Scan for the cell matching the given text and deliver its (X, Y) coordinate at center. 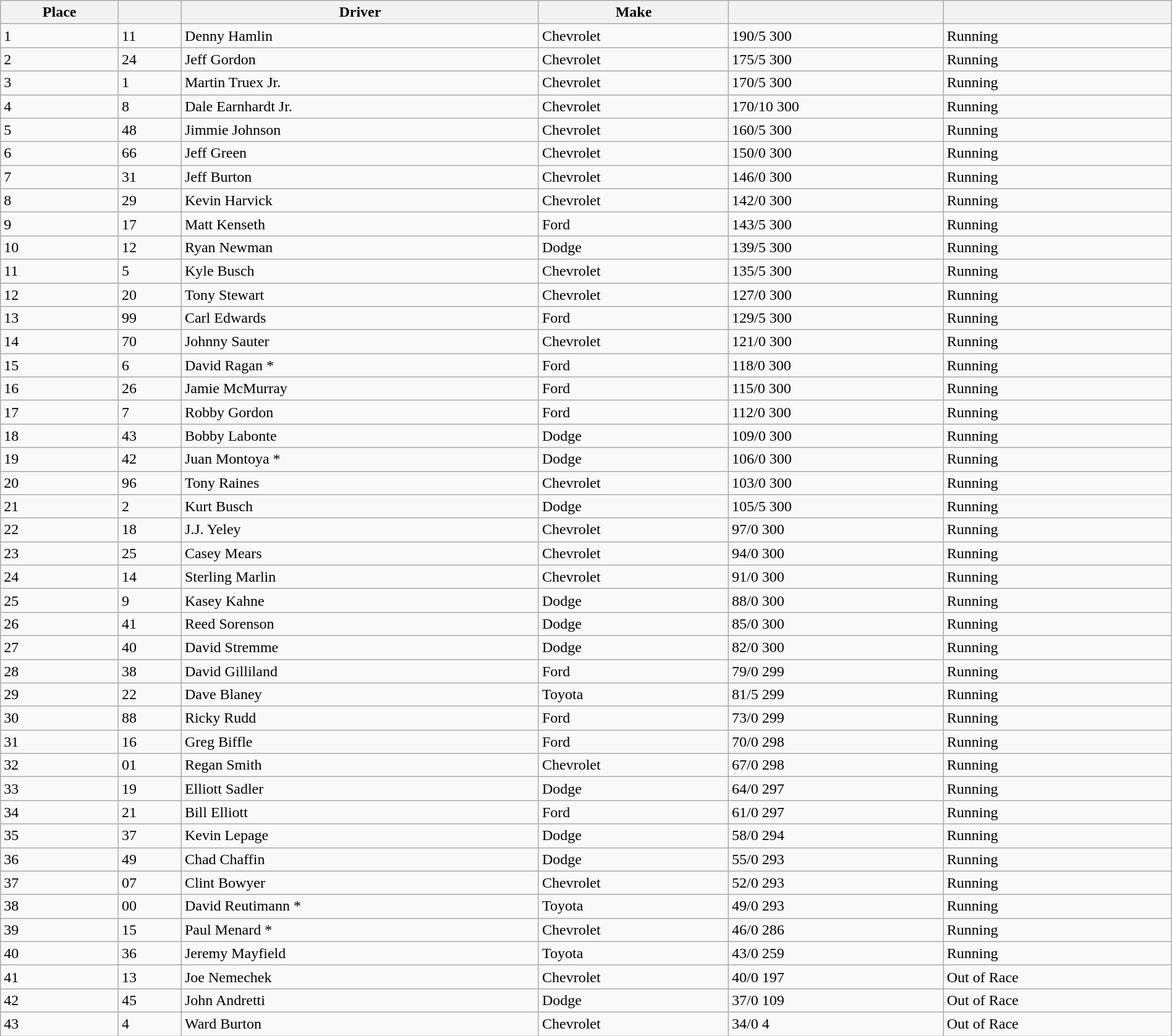
Dave Blaney (360, 695)
David Stremme (360, 647)
170/5 300 (836, 83)
37/0 109 (836, 1000)
Bill Elliott (360, 812)
Paul Menard * (360, 930)
Joe Nemechek (360, 977)
Casey Mears (360, 553)
48 (150, 130)
142/0 300 (836, 200)
Kyle Busch (360, 271)
28 (59, 671)
139/5 300 (836, 247)
10 (59, 247)
103/0 300 (836, 483)
Ryan Newman (360, 247)
73/0 299 (836, 718)
82/0 300 (836, 647)
32 (59, 765)
170/10 300 (836, 106)
66 (150, 153)
Clint Bowyer (360, 883)
Robby Gordon (360, 412)
96 (150, 483)
35 (59, 836)
94/0 300 (836, 553)
52/0 293 (836, 883)
105/5 300 (836, 506)
143/5 300 (836, 224)
88 (150, 718)
127/0 300 (836, 295)
61/0 297 (836, 812)
Martin Truex Jr. (360, 83)
Regan Smith (360, 765)
Tony Raines (360, 483)
79/0 299 (836, 671)
88/0 300 (836, 600)
27 (59, 647)
Tony Stewart (360, 295)
Kasey Kahne (360, 600)
23 (59, 553)
Elliott Sadler (360, 789)
49 (150, 859)
109/0 300 (836, 436)
46/0 286 (836, 930)
Sterling Marlin (360, 577)
34 (59, 812)
49/0 293 (836, 906)
Dale Earnhardt Jr. (360, 106)
97/0 300 (836, 530)
Ricky Rudd (360, 718)
Chad Chaffin (360, 859)
David Gilliland (360, 671)
Jeff Green (360, 153)
Jeff Burton (360, 177)
Jeremy Mayfield (360, 953)
115/0 300 (836, 389)
Ward Burton (360, 1024)
118/0 300 (836, 365)
Kevin Lepage (360, 836)
190/5 300 (836, 36)
Make (633, 12)
70/0 298 (836, 742)
150/0 300 (836, 153)
70 (150, 342)
33 (59, 789)
3 (59, 83)
135/5 300 (836, 271)
Kurt Busch (360, 506)
67/0 298 (836, 765)
64/0 297 (836, 789)
Jimmie Johnson (360, 130)
81/5 299 (836, 695)
Kevin Harvick (360, 200)
85/0 300 (836, 624)
146/0 300 (836, 177)
Jamie McMurray (360, 389)
Carl Edwards (360, 318)
45 (150, 1000)
39 (59, 930)
40/0 197 (836, 977)
Driver (360, 12)
121/0 300 (836, 342)
160/5 300 (836, 130)
John Andretti (360, 1000)
00 (150, 906)
91/0 300 (836, 577)
Bobby Labonte (360, 436)
58/0 294 (836, 836)
Denny Hamlin (360, 36)
Greg Biffle (360, 742)
David Reutimann * (360, 906)
07 (150, 883)
129/5 300 (836, 318)
J.J. Yeley (360, 530)
55/0 293 (836, 859)
175/5 300 (836, 59)
Juan Montoya * (360, 459)
01 (150, 765)
30 (59, 718)
Place (59, 12)
106/0 300 (836, 459)
43/0 259 (836, 953)
112/0 300 (836, 412)
99 (150, 318)
34/0 4 (836, 1024)
Johnny Sauter (360, 342)
Reed Sorenson (360, 624)
Jeff Gordon (360, 59)
Matt Kenseth (360, 224)
David Ragan * (360, 365)
